Scan for the cell matching the given text and deliver its [X, Y] coordinate at center. 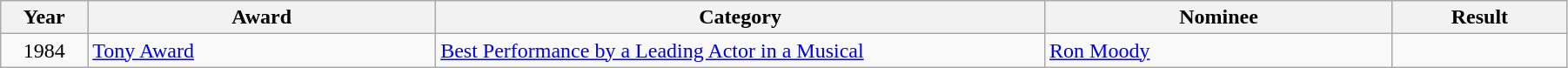
Award [262, 17]
Year [44, 17]
Tony Award [262, 51]
Ron Moody [1219, 51]
Result [1479, 17]
Best Performance by a Leading Actor in a Musical [740, 51]
Category [740, 17]
1984 [44, 51]
Nominee [1219, 17]
